Determine the (X, Y) coordinate at the center of the cell enclosing the given text.  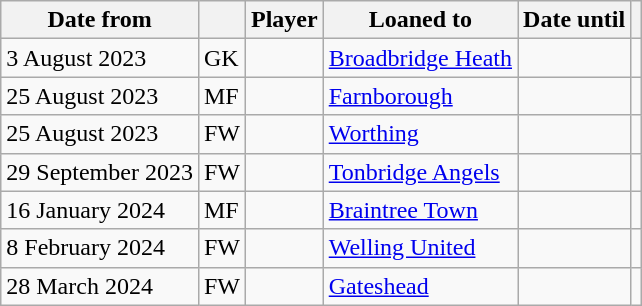
Loaned to (420, 20)
Date from (100, 20)
28 March 2024 (100, 286)
Farnborough (420, 96)
Broadbridge Heath (420, 58)
3 August 2023 (100, 58)
GK (222, 58)
Gateshead (420, 286)
8 February 2024 (100, 248)
Date until (574, 20)
16 January 2024 (100, 210)
Welling United (420, 248)
Braintree Town (420, 210)
29 September 2023 (100, 172)
Worthing (420, 134)
Player (285, 20)
Tonbridge Angels (420, 172)
